Identify which cell holds the provided text, then report its [X, Y] central coordinate. 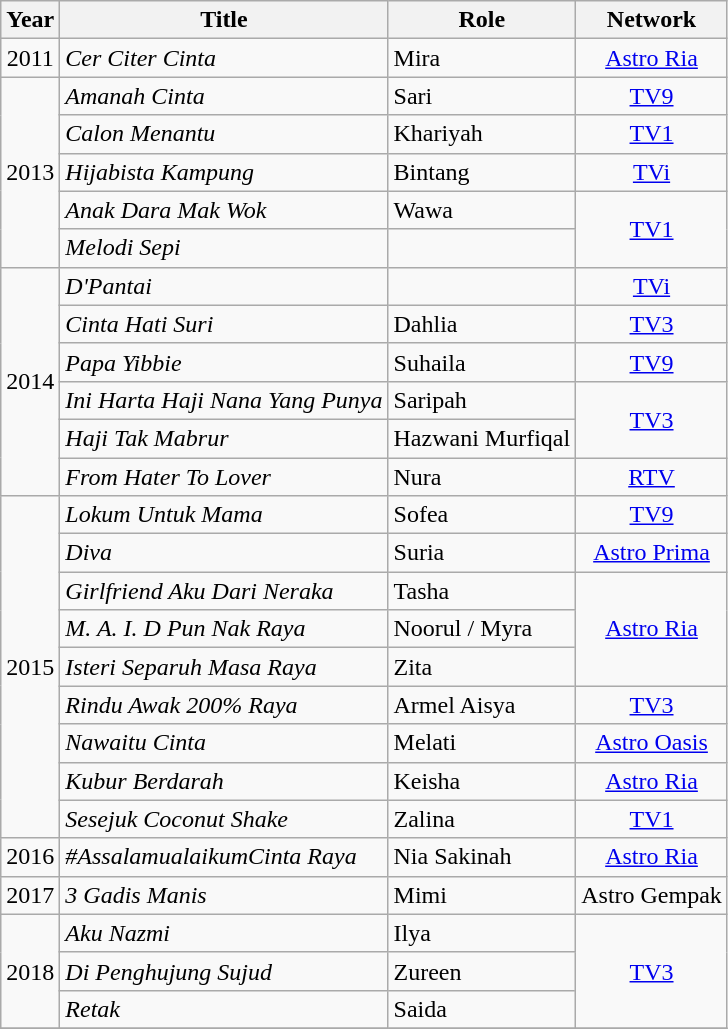
Astro Gempak [652, 895]
Bintang [482, 172]
#AssalamualaikumCinta Raya [224, 857]
2011 [30, 58]
RTV [652, 477]
Ini Harta Haji Nana Yang Punya [224, 400]
Tasha [482, 591]
Di Penghujung Sujud [224, 971]
Saida [482, 1009]
Mira [482, 58]
Mimi [482, 895]
2014 [30, 381]
Title [224, 20]
2017 [30, 895]
Melodi Sepi [224, 248]
Isteri Separuh Masa Raya [224, 667]
Haji Tak Mabrur [224, 438]
2015 [30, 668]
Nia Sakinah [482, 857]
2018 [30, 971]
Year [30, 20]
Nura [482, 477]
Nawaitu Cinta [224, 743]
D'Pantai [224, 286]
Network [652, 20]
Retak [224, 1009]
Saripah [482, 400]
Astro Prima [652, 553]
Hazwani Murfiqal [482, 438]
Papa Yibbie [224, 362]
Lokum Untuk Mama [224, 515]
Wawa [482, 210]
Cinta Hati Suri [224, 324]
Khariyah [482, 134]
Calon Menantu [224, 134]
Girlfriend Aku Dari Neraka [224, 591]
Zalina [482, 819]
Noorul / Myra [482, 629]
3 Gadis Manis [224, 895]
Sesejuk Coconut Shake [224, 819]
Kubur Berdarah [224, 781]
Aku Nazmi [224, 933]
Ilya [482, 933]
Sofea [482, 515]
Keisha [482, 781]
2016 [30, 857]
Anak Dara Mak Wok [224, 210]
Hijabista Kampung [224, 172]
Armel Aisya [482, 705]
Zita [482, 667]
Role [482, 20]
Dahlia [482, 324]
Suhaila [482, 362]
Melati [482, 743]
Zureen [482, 971]
Cer Citer Cinta [224, 58]
2013 [30, 172]
Suria [482, 553]
Rindu Awak 200% Raya [224, 705]
Amanah Cinta [224, 96]
Sari [482, 96]
M. A. I. D Pun Nak Raya [224, 629]
Astro Oasis [652, 743]
Diva [224, 553]
From Hater To Lover [224, 477]
